Detect which cell encompasses the target text, then output its [x, y] center coordinate. 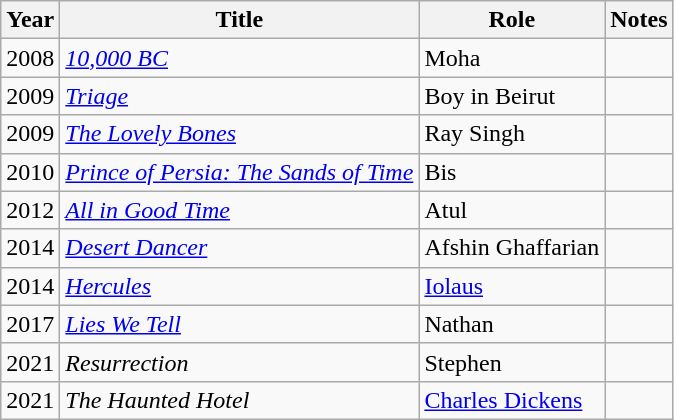
Charles Dickens [512, 400]
Lies We Tell [240, 324]
Atul [512, 210]
Afshin Ghaffarian [512, 248]
Moha [512, 58]
2012 [30, 210]
Bis [512, 172]
Iolaus [512, 286]
Hercules [240, 286]
10,000 BC [240, 58]
Resurrection [240, 362]
Stephen [512, 362]
The Lovely Bones [240, 134]
2017 [30, 324]
Boy in Beirut [512, 96]
Nathan [512, 324]
Title [240, 20]
Prince of Persia: The Sands of Time [240, 172]
The Haunted Hotel [240, 400]
2008 [30, 58]
Desert Dancer [240, 248]
2010 [30, 172]
Notes [639, 20]
Triage [240, 96]
All in Good Time [240, 210]
Role [512, 20]
Year [30, 20]
Ray Singh [512, 134]
